Locate the cell with the specified text and output its (x, y) center coordinate. 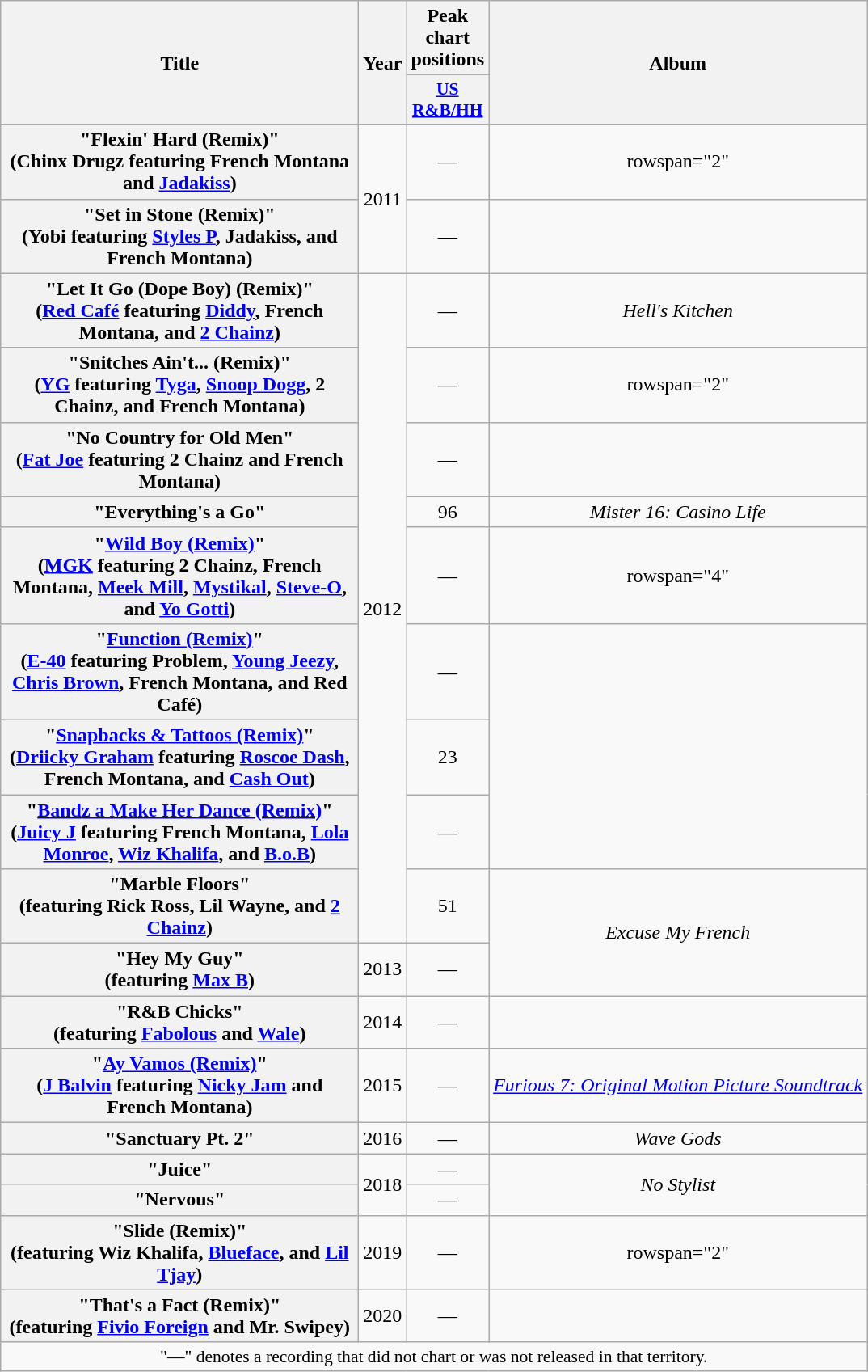
"Nervous" (179, 1200)
2014 (383, 1022)
51 (448, 906)
2018 (383, 1184)
Year (383, 63)
2015 (383, 1086)
"Flexin' Hard (Remix)"(Chinx Drugz featuring French Montana and Jadakiss) (179, 162)
USR&B/HH (448, 100)
"Wild Boy (Remix)"(MGK featuring 2 Chainz, French Montana, Meek Mill, Mystikal, Steve-O, and Yo Gotti) (179, 576)
"Snapbacks & Tattoos (Remix)"(Driicky Graham featuring Roscoe Dash, French Montana, and Cash Out) (179, 757)
"Juice" (179, 1169)
Mister 16: Casino Life (678, 512)
"Function (Remix)"(E-40 featuring Problem, Young Jeezy, Chris Brown, French Montana, and Red Café) (179, 671)
2016 (383, 1138)
Album (678, 63)
2019 (383, 1252)
Title (179, 63)
Furious 7: Original Motion Picture Soundtrack (678, 1086)
2020 (383, 1316)
No Stylist (678, 1184)
"Marble Floors"(featuring Rick Ross, Lil Wayne, and 2 Chainz) (179, 906)
"Bandz a Make Her Dance (Remix)"(Juicy J featuring French Montana, Lola Monroe, Wiz Khalifa, and B.o.B) (179, 831)
"No Country for Old Men"(Fat Joe featuring 2 Chainz and French Montana) (179, 459)
rowspan="4" (678, 576)
"Slide (Remix)"(featuring Wiz Khalifa, Blueface, and Lil Tjay) (179, 1252)
2011 (383, 199)
2012 (383, 608)
"Hey My Guy"(featuring Max B) (179, 970)
"R&B Chicks"(featuring Fabolous and Wale) (179, 1022)
"Set in Stone (Remix)"(Yobi featuring Styles P, Jadakiss, and French Montana) (179, 236)
Excuse My French (678, 933)
Peak chart positions (448, 38)
Wave Gods (678, 1138)
"Sanctuary Pt. 2" (179, 1138)
"That's a Fact (Remix)"(featuring Fivio Foreign and Mr. Swipey) (179, 1316)
"—" denotes a recording that did not chart or was not released in that territory. (434, 1357)
96 (448, 512)
"Ay Vamos (Remix)"(J Balvin featuring Nicky Jam and French Montana) (179, 1086)
23 (448, 757)
Hell's Kitchen (678, 310)
"Everything's a Go" (179, 512)
"Let It Go (Dope Boy) (Remix)"(Red Café featuring Diddy, French Montana, and 2 Chainz) (179, 310)
"Snitches Ain't... (Remix)"(YG featuring Tyga, Snoop Dogg, 2 Chainz, and French Montana) (179, 385)
2013 (383, 970)
